Scan for the cell matching the given text and deliver its (x, y) coordinate at center. 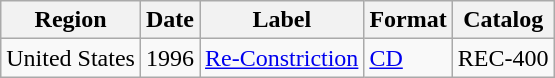
Catalog (503, 20)
Region (71, 20)
Date (170, 20)
United States (71, 58)
CD (408, 58)
1996 (170, 58)
Format (408, 20)
Re-Constriction (282, 58)
REC-400 (503, 58)
Label (282, 20)
